Provide the (x, y) coordinate of the cell's center where the given text is located.  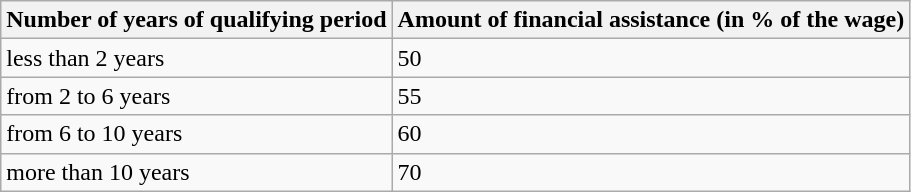
from 6 to 10 years (196, 134)
70 (651, 172)
Amount of financial assistance (in % of the wage) (651, 20)
from 2 to 6 years (196, 96)
more than 10 years (196, 172)
Number of years of qualifying period (196, 20)
50 (651, 58)
less than 2 years (196, 58)
55 (651, 96)
60 (651, 134)
